Locate the cell with the specified text and output its [x, y] center coordinate. 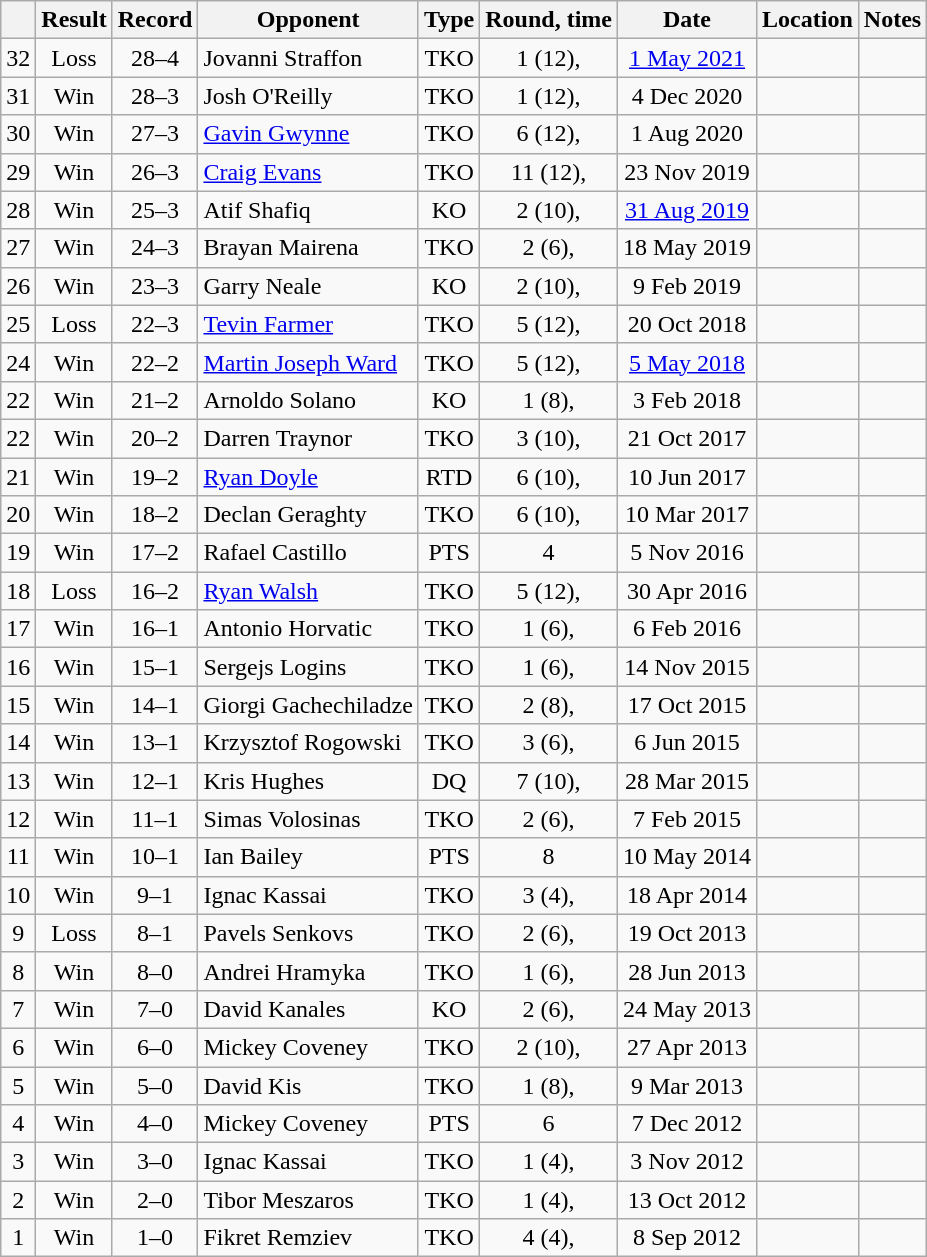
8–1 [155, 933]
14 [18, 743]
5–0 [155, 1085]
7–0 [155, 1009]
20–2 [155, 438]
1 [18, 1238]
Location [808, 20]
24 May 2013 [686, 1009]
Simas Volosinas [308, 819]
8 Sep 2012 [686, 1238]
22–3 [155, 324]
25 [18, 324]
31 [18, 96]
20 Oct 2018 [686, 324]
22–2 [155, 362]
14–1 [155, 705]
27–3 [155, 134]
3 (4), [549, 895]
7 (10), [549, 781]
10 Jun 2017 [686, 477]
21 Oct 2017 [686, 438]
10 [18, 895]
31 Aug 2019 [686, 210]
9–1 [155, 895]
21–2 [155, 400]
3 Nov 2012 [686, 1162]
Antonio Horvatic [308, 629]
6–0 [155, 1047]
17–2 [155, 553]
7 Feb 2015 [686, 819]
DQ [448, 781]
18–2 [155, 515]
9 Mar 2013 [686, 1085]
13–1 [155, 743]
Craig Evans [308, 172]
10–1 [155, 857]
19 Oct 2013 [686, 933]
4 Dec 2020 [686, 96]
Kris Hughes [308, 781]
4 (4), [549, 1238]
3 (6), [549, 743]
9 Feb 2019 [686, 286]
16–2 [155, 591]
David Kanales [308, 1009]
8–0 [155, 971]
David Kis [308, 1085]
10 Mar 2017 [686, 515]
3–0 [155, 1162]
3 (10), [549, 438]
6 Feb 2016 [686, 629]
Sergejs Logins [308, 667]
Result [74, 20]
RTD [448, 477]
30 [18, 134]
Type [448, 20]
6 Jun 2015 [686, 743]
9 [18, 933]
13 [18, 781]
5 Nov 2016 [686, 553]
18 Apr 2014 [686, 895]
24–3 [155, 248]
16 [18, 667]
6 (12), [549, 134]
Krzysztof Rogowski [308, 743]
28 [18, 210]
Pavels Senkovs [308, 933]
23–3 [155, 286]
27 Apr 2013 [686, 1047]
11 [18, 857]
Garry Neale [308, 286]
Date [686, 20]
3 [18, 1162]
19–2 [155, 477]
13 Oct 2012 [686, 1200]
Giorgi Gachechiladze [308, 705]
19 [18, 553]
1–0 [155, 1238]
Record [155, 20]
14 Nov 2015 [686, 667]
29 [18, 172]
32 [18, 58]
28–3 [155, 96]
Jovanni Straffon [308, 58]
2 [18, 1200]
28–4 [155, 58]
Martin Joseph Ward [308, 362]
11–1 [155, 819]
28 Jun 2013 [686, 971]
Ryan Doyle [308, 477]
28 Mar 2015 [686, 781]
Opponent [308, 20]
1 May 2021 [686, 58]
17 Oct 2015 [686, 705]
Round, time [549, 20]
12–1 [155, 781]
21 [18, 477]
11 (12), [549, 172]
Notes [892, 20]
27 [18, 248]
Tibor Meszaros [308, 1200]
Declan Geraghty [308, 515]
15 [18, 705]
26 [18, 286]
5 May 2018 [686, 362]
Josh O'Reilly [308, 96]
Ryan Walsh [308, 591]
23 Nov 2019 [686, 172]
24 [18, 362]
2–0 [155, 1200]
2 (8), [549, 705]
5 [18, 1085]
1 Aug 2020 [686, 134]
17 [18, 629]
Brayan Mairena [308, 248]
Tevin Farmer [308, 324]
Ian Bailey [308, 857]
18 [18, 591]
18 May 2019 [686, 248]
7 Dec 2012 [686, 1124]
10 May 2014 [686, 857]
Atif Shafiq [308, 210]
Andrei Hramyka [308, 971]
Darren Traynor [308, 438]
7 [18, 1009]
Rafael Castillo [308, 553]
25–3 [155, 210]
Gavin Gwynne [308, 134]
20 [18, 515]
4–0 [155, 1124]
Arnoldo Solano [308, 400]
3 Feb 2018 [686, 400]
12 [18, 819]
15–1 [155, 667]
26–3 [155, 172]
16–1 [155, 629]
Fikret Remziev [308, 1238]
30 Apr 2016 [686, 591]
